Determine the [x, y] coordinate at the center of the cell enclosing the given text.  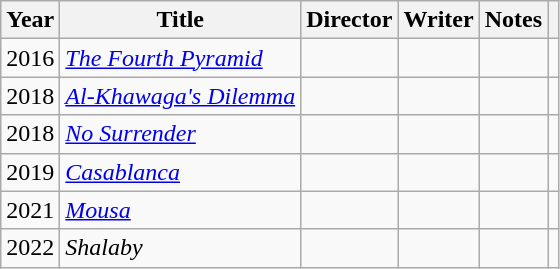
Mousa [180, 210]
2022 [30, 248]
Al-Khawaga's Dilemma [180, 96]
Writer [438, 20]
The Fourth Pyramid [180, 58]
2016 [30, 58]
Director [350, 20]
Year [30, 20]
2021 [30, 210]
Casablanca [180, 172]
2019 [30, 172]
No Surrender [180, 134]
Title [180, 20]
Shalaby [180, 248]
Notes [513, 20]
